Return the [x, y] coordinate for the center point of the cell that contains the specified text.  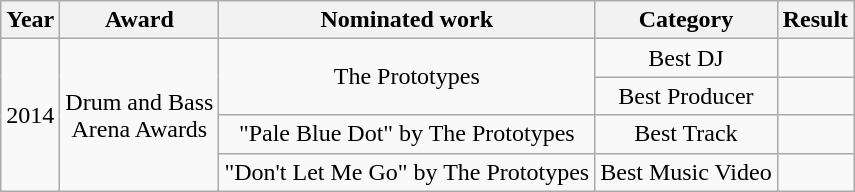
"Pale Blue Dot" by The Prototypes [407, 134]
2014 [30, 115]
Category [686, 20]
Drum and BassArena Awards [140, 115]
Award [140, 20]
"Don't Let Me Go" by The Prototypes [407, 172]
The Prototypes [407, 77]
Best Music Video [686, 172]
Year [30, 20]
Result [815, 20]
Best Track [686, 134]
Best DJ [686, 58]
Best Producer [686, 96]
Nominated work [407, 20]
